Capture the cell that displays the provided text and extract its (X, Y) central coordinate. 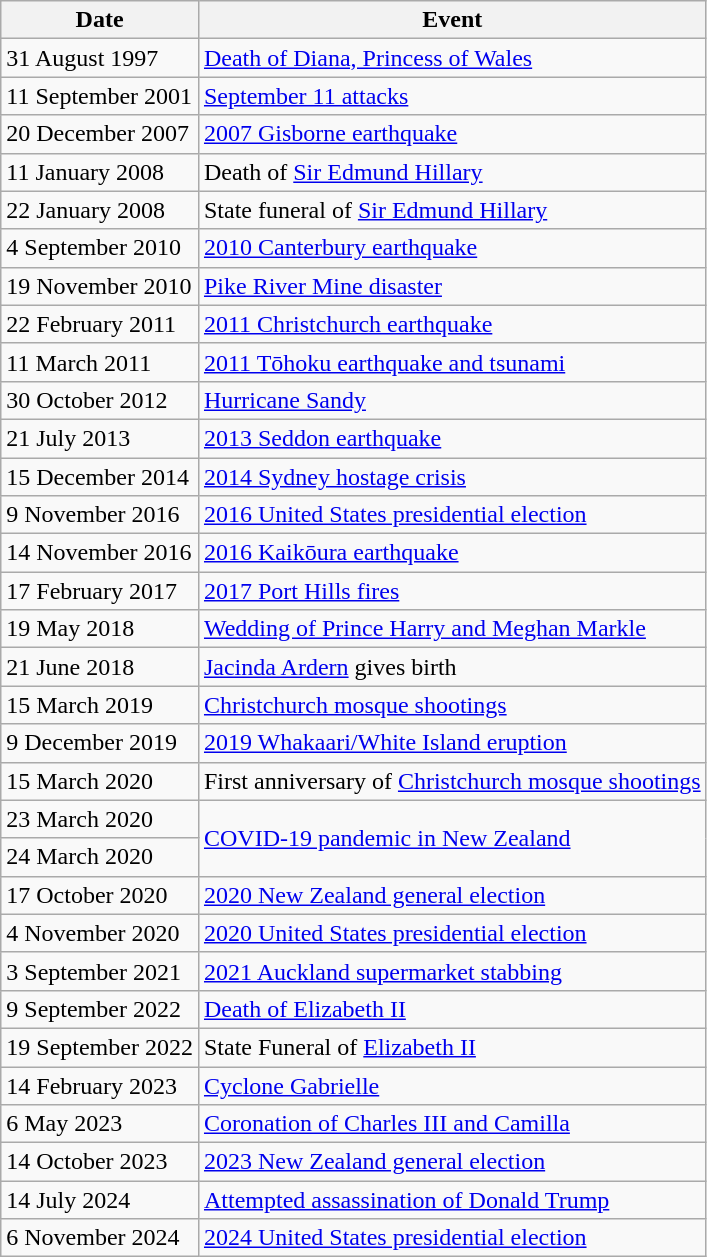
6 May 2023 (100, 1124)
20 December 2007 (100, 134)
21 June 2018 (100, 667)
2023 New Zealand general election (452, 1162)
9 December 2019 (100, 743)
Death of Sir Edmund Hillary (452, 172)
19 September 2022 (100, 1047)
30 October 2012 (100, 400)
Date (100, 20)
11 September 2001 (100, 96)
6 November 2024 (100, 1238)
14 July 2024 (100, 1200)
Death of Elizabeth II (452, 1009)
COVID-19 pandemic in New Zealand (452, 838)
State Funeral of Elizabeth II (452, 1047)
14 November 2016 (100, 553)
11 March 2011 (100, 362)
2011 Tōhoku earthquake and tsunami (452, 362)
September 11 attacks (452, 96)
4 November 2020 (100, 933)
15 December 2014 (100, 477)
17 February 2017 (100, 591)
4 September 2010 (100, 248)
Christchurch mosque shootings (452, 705)
22 February 2011 (100, 324)
22 January 2008 (100, 210)
Hurricane Sandy (452, 400)
11 January 2008 (100, 172)
2010 Canterbury earthquake (452, 248)
24 March 2020 (100, 857)
2020 New Zealand general election (452, 895)
Jacinda Ardern gives birth (452, 667)
First anniversary of Christchurch mosque shootings (452, 781)
17 October 2020 (100, 895)
Death of Diana, Princess of Wales (452, 58)
Cyclone Gabrielle (452, 1085)
2016 United States presidential election (452, 515)
2011 Christchurch earthquake (452, 324)
19 November 2010 (100, 286)
9 November 2016 (100, 515)
Wedding of Prince Harry and Meghan Markle (452, 629)
14 October 2023 (100, 1162)
23 March 2020 (100, 819)
Attempted assassination of Donald Trump (452, 1200)
2024 United States presidential election (452, 1238)
2014 Sydney hostage crisis (452, 477)
19 May 2018 (100, 629)
2017 Port Hills fires (452, 591)
2021 Auckland supermarket stabbing (452, 971)
2020 United States presidential election (452, 933)
2019 Whakaari/White Island eruption (452, 743)
21 July 2013 (100, 438)
2016 Kaikōura earthquake (452, 553)
Pike River Mine disaster (452, 286)
15 March 2020 (100, 781)
2013 Seddon earthquake (452, 438)
State funeral of Sir Edmund Hillary (452, 210)
14 February 2023 (100, 1085)
31 August 1997 (100, 58)
2007 Gisborne earthquake (452, 134)
9 September 2022 (100, 1009)
3 September 2021 (100, 971)
Coronation of Charles III and Camilla (452, 1124)
Event (452, 20)
15 March 2019 (100, 705)
